Find where the given text appears and provide that cell's center as (X, Y) coordinate. 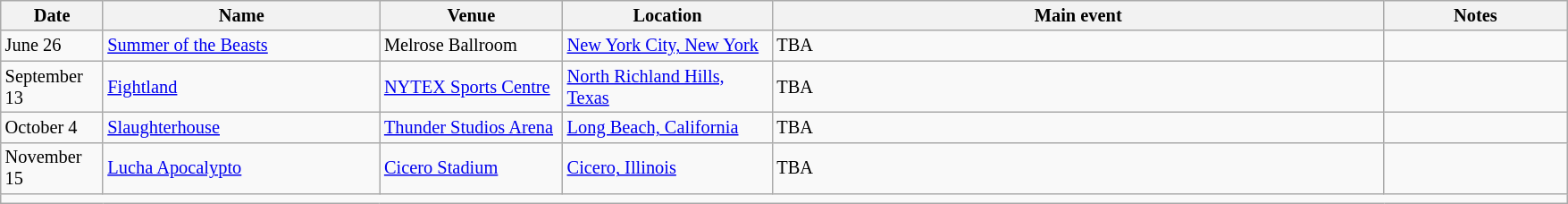
Slaughterhouse (241, 127)
Name (241, 15)
Cicero Stadium (472, 168)
Notes (1476, 15)
June 26 (52, 46)
Summer of the Beasts (241, 46)
Venue (472, 15)
Main event (1077, 15)
September 13 (52, 87)
North Richland Hills, Texas (668, 87)
Melrose Ballroom (472, 46)
Location (668, 15)
New York City, New York (668, 46)
Date (52, 15)
Lucha Apocalypto (241, 168)
Long Beach, California (668, 127)
Cicero, Illinois (668, 168)
Fightland (241, 87)
Thunder Studios Arena (472, 127)
October 4 (52, 127)
NYTEX Sports Centre (472, 87)
November 15 (52, 168)
